Pinpoint the cell where the given text exists, returning its (x, y) midpoint coordinate. 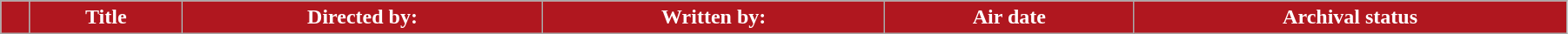
Archival status (1350, 17)
Written by: (714, 17)
Air date (1009, 17)
Directed by: (363, 17)
Title (106, 17)
